Output the [X, Y] coordinate of the center of the cell containing the given text.  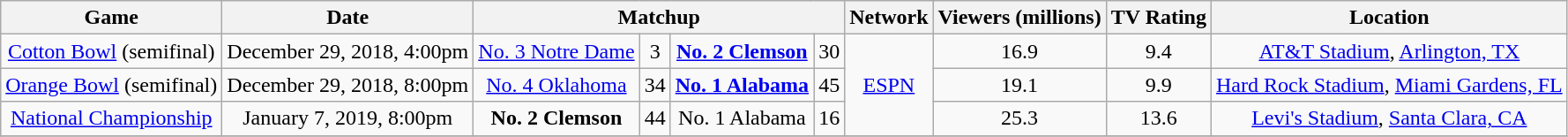
34 [654, 85]
Levi's Stadium, Santa Clara, CA [1390, 118]
Cotton Bowl (semifinal) [111, 51]
January 7, 2019, 8:00pm [347, 118]
16 [829, 118]
30 [829, 51]
Viewers (millions) [1019, 18]
Location [1390, 18]
19.1 [1019, 85]
National Championship [111, 118]
45 [829, 85]
13.6 [1159, 118]
TV Rating [1159, 18]
9.4 [1159, 51]
Orange Bowl (semifinal) [111, 85]
Date [347, 18]
44 [654, 118]
No. 3 Notre Dame [556, 51]
December 29, 2018, 4:00pm [347, 51]
9.9 [1159, 85]
3 [654, 51]
December 29, 2018, 8:00pm [347, 85]
No. 4 Oklahoma [556, 85]
Matchup [660, 18]
Game [111, 18]
Network [889, 18]
25.3 [1019, 118]
AT&T Stadium, Arlington, TX [1390, 51]
ESPN [889, 85]
Hard Rock Stadium, Miami Gardens, FL [1390, 85]
16.9 [1019, 51]
